Provide the (x, y) coordinate of the cell's center where the given text is located.  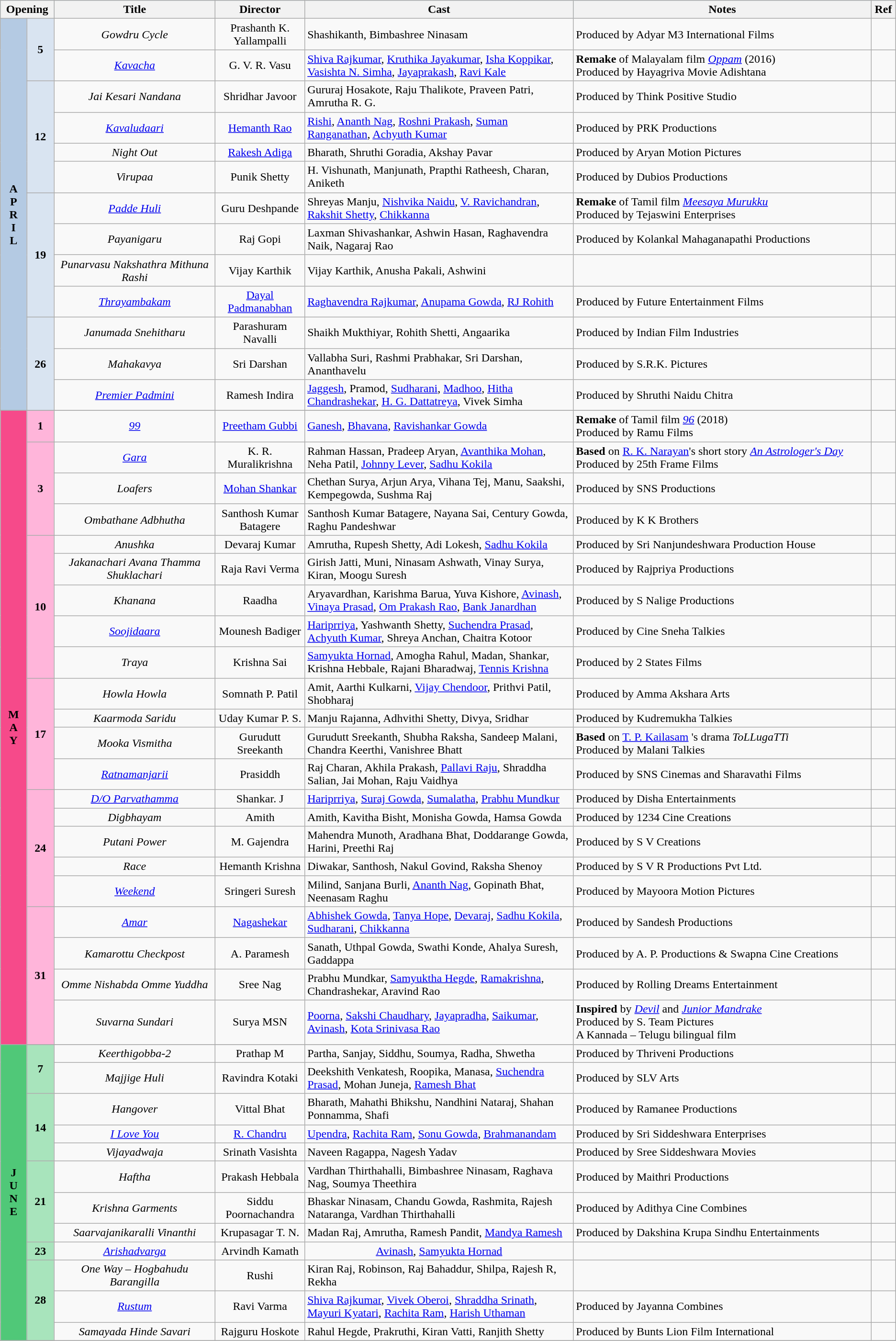
G. V. R. Vasu (260, 65)
Shaikh Mukthiyar, Rohith Shetti, Angaarika (439, 332)
Produced by Adyar M3 International Films (722, 34)
Produced by SLV Arts (722, 1078)
Padde Huli (135, 208)
MAY (13, 728)
Sringeri Suresh (260, 891)
Shiva Rajkumar, Vivek Oberoi, Shraddha Srinath, Mayuri Kyatari, Rachita Ram, Harish Uthaman (439, 1307)
Ganesh, Bhavana, Ravishankar Gowda (439, 426)
Omme Nishabda Omme Yuddha (135, 984)
Jai Kesari Nandana (135, 97)
Rushi (260, 1275)
Produced by PRK Productions (722, 127)
19 (40, 255)
Srinath Vasishta (260, 1152)
28 (40, 1300)
One Way – Hogbahudu Barangilla (135, 1275)
Produced by SNS Cinemas and Sharavathi Films (722, 774)
Keerthigobba-2 (135, 1053)
Somnath P. Patil (260, 693)
Punik Shetty (260, 177)
Amrutha, Rupesh Shetty, Adi Lokesh, Sadhu Kokila (439, 544)
Majjige Huli (135, 1078)
Produced by Amma Akshara Arts (722, 693)
Rustum (135, 1307)
H. Vishunath, Manjunath, Prapthi Ratheesh, Charan, Aniketh (439, 177)
Amar (135, 922)
Kaarmoda Saridu (135, 718)
Prakash Hebbala (260, 1177)
26 (40, 364)
Produced by S V R Productions Pvt Ltd. (722, 867)
Race (135, 867)
Sanath, Uthpal Gowda, Swathi Konde, Ahalya Suresh, Gaddappa (439, 954)
Vardhan Thirthahalli, Bimbashree Ninasam, Raghava Nag, Soumya Theethira (439, 1177)
Produced by Thriveni Productions (722, 1053)
Night Out (135, 152)
Opening (27, 10)
Amith (260, 817)
I Love You (135, 1134)
Produced by Maithri Productions (722, 1177)
Bhaskar Ninasam, Chandu Gowda, Rashmita, Rajesh Nataranga, Vardhan Thirthahalli (439, 1207)
M. Gajendra (260, 842)
Kavaludaari (135, 127)
Naveen Ragappa, Nagesh Yadav (439, 1152)
Krishna Sai (260, 663)
Ramesh Indira (260, 395)
Hariprriya, Yashwanth Shetty, Suchendra Prasad, Achyuth Kumar, Shreya Anchan, Chaitra Kotoor (439, 631)
Milind, Sanjana Burli, Ananth Nag, Gopinath Bhat, Neenasam Raghu (439, 891)
Produced by Rajpriya Productions (722, 569)
3 (40, 488)
Shashikanth, Bimbashree Ninasam (439, 34)
Produced by Disha Entertainments (722, 799)
Avinash, Samyukta Hornad (439, 1251)
Amith, Kavitha Bisht, Monisha Gowda, Hamsa Gowda (439, 817)
Produced by Jayanna Combines (722, 1307)
12 (40, 137)
Ombathane Adbhutha (135, 520)
Produced by S.R.K. Pictures (722, 364)
Based on R. K. Narayan's short story An Astrologer's Day Produced by 25th Frame Films (722, 458)
Krupasagar T. N. (260, 1232)
Samayada Hinde Savari (135, 1331)
Madan Raj, Amrutha, Ramesh Pandit, Mandya Ramesh (439, 1232)
Girish Jatti, Muni, Ninasam Ashwath, Vinay Surya, Kiran, Moogu Suresh (439, 569)
Manju Rajanna, Adhvithi Shetty, Divya, Sridhar (439, 718)
Hemanth Krishna (260, 867)
Prabhu Mundkar, Samyuktha Hegde, Ramakrishna, Chandrashekar, Aravind Rao (439, 984)
Guru Deshpande (260, 208)
Shreyas Manju, Nishvika Naidu, V. Ravichandran, Rakshit Shetty, Chikkanna (439, 208)
Title (135, 10)
Jakanachari Avana Thamma Shuklachari (135, 569)
Gurudutt Sreekanth (260, 743)
Saarvajanikaralli Vinanthi (135, 1232)
Produced by Sree Siddeshwara Movies (722, 1152)
Digbhayam (135, 817)
Vijay Karthik (260, 270)
Raj Charan, Akhila Prakash, Pallavi Raju, Shraddha Salian, Jai Mohan, Raju Vaidhya (439, 774)
Aryavardhan, Karishma Barua, Yuva Kishore, Avinash, Vinaya Prasad, Om Prakash Rao, Bank Janardhan (439, 600)
Vittal Bhat (260, 1109)
Remake of Tamil film Meesaya MurukkuProduced by Tejaswini Enterprises (722, 208)
Rajguru Hoskote (260, 1331)
Notes (722, 10)
Vallabha Suri, Rashmi Prabhakar, Sri Darshan, Ananthavelu (439, 364)
Produced by Ramanee Productions (722, 1109)
Kavacha (135, 65)
Uday Kumar P. S. (260, 718)
Loafers (135, 488)
Hemanth Rao (260, 127)
R. Chandru (260, 1134)
Partha, Sanjay, Siddhu, Soumya, Radha, Shwetha (439, 1053)
Produced by Kolankal Mahaganapathi Productions (722, 239)
Produced by Cine Sneha Talkies (722, 631)
D/O Parvathamma (135, 799)
Premier Padmini (135, 395)
Mohan Shankar (260, 488)
Produced by Shruthi Naidu Chitra (722, 395)
Produced by SNS Productions (722, 488)
Vijayadwaja (135, 1152)
7 (40, 1069)
Hariprriya, Suraj Gowda, Sumalatha, Prabhu Mundkur (439, 799)
Ratnamanjarii (135, 774)
Putani Power (135, 842)
Produced by Dubios Productions (722, 177)
Rahul Hegde, Prakruthi, Kiran Vatti, Ranjith Shetty (439, 1331)
Krishna Garments (135, 1207)
APRIL (13, 214)
99 (135, 426)
Kamarottu Checkpost (135, 954)
Produced by Rolling Dreams Entertainment (722, 984)
Payanigaru (135, 239)
Deekshith Venkatesh, Roopika, Manasa, Suchendra Prasad, Mohan Juneja, Ramesh Bhat (439, 1078)
Abhishek Gowda, Tanya Hope, Devaraj, Sadhu Kokila, Sudharani, Chikkanna (439, 922)
Weekend (135, 891)
Sri Darshan (260, 364)
21 (40, 1201)
Produced by Aryan Motion Pictures (722, 152)
Diwakar, Santhosh, Nakul Govind, Raksha Shenoy (439, 867)
Mooka Vismitha (135, 743)
Produced by Kudremukha Talkies (722, 718)
Khanana (135, 600)
Howla Howla (135, 693)
Remake of Tamil film 96 (2018) Produced by Ramu Films (722, 426)
Shiva Rajkumar, Kruthika Jayakumar, Isha Koppikar, Vasishta N. Simha, Jayaprakash, Ravi Kale (439, 65)
Gurudutt Sreekanth, Shubha Raksha, Sandeep Malani, Chandra Keerthi, Vanishree Bhatt (439, 743)
Raja Ravi Verma (260, 569)
Gara (135, 458)
5 (40, 50)
Arvindh Kamath (260, 1251)
Produced by Dakshina Krupa Sindhu Entertainments (722, 1232)
Produced by Mayoora Motion Pictures (722, 891)
Produced by S Nalige Productions (722, 600)
Hangover (135, 1109)
17 (40, 733)
A. Paramesh (260, 954)
Produced by Adithya Cine Combines (722, 1207)
Produced by Bunts Lion Film International (722, 1331)
Upendra, Rachita Ram, Sonu Gowda, Brahmanandam (439, 1134)
Arishadvarga (135, 1251)
Produced by Indian Film Industries (722, 332)
Punarvasu Nakshathra Mithuna Rashi (135, 270)
Inspired by Devil and Junior Mandrake Produced by S. Team Pictures A Kannada – Telugu bilingual film (722, 1022)
Bharath, Shruthi Goradia, Akshay Pavar (439, 152)
Gururaj Hosakote, Raju Thalikote, Praveen Patri, Amrutha R. G. (439, 97)
Prasiddh (260, 774)
Sree Nag (260, 984)
Samyukta Hornad, Amogha Rahul, Madan, Shankar, Krishna Hebbale, Rajani Bharadwaj, Tennis Krishna (439, 663)
Produced by Sandesh Productions (722, 922)
Anushka (135, 544)
1 (40, 426)
Dayal Padmanabhan (260, 302)
Prathap M (260, 1053)
Traya (135, 663)
Siddu Poornachandra (260, 1207)
Produced by S V Creations (722, 842)
Raadha (260, 600)
Director (260, 10)
Rishi, Ananth Nag, Roshni Prakash, Suman Ranganathan, Achyuth Kumar (439, 127)
Amit, Aarthi Kulkarni, Vijay Chendoor, Prithvi Patil, Shobharaj (439, 693)
Mounesh Badiger (260, 631)
Vijay Karthik, Anusha Pakali, Ashwini (439, 270)
Produced by A. P. Productions & Swapna Cine Creations (722, 954)
10 (40, 607)
Prashanth K. Yallampalli (260, 34)
Rakesh Adiga (260, 152)
Ravi Varma (260, 1307)
31 (40, 976)
Janumada Snehitharu (135, 332)
Produced by Future Entertainment Films (722, 302)
Laxman Shivashankar, Ashwin Hasan, Raghavendra Naik, Nagaraj Rao (439, 239)
Parashuram Navalli (260, 332)
Ravindra Kotaki (260, 1078)
Produced by 2 States Films (722, 663)
23 (40, 1251)
Chethan Surya, Arjun Arya, Vihana Tej, Manu, Saakshi, Kempegowda, Sushma Raj (439, 488)
Produced by Sri Nanjundeshwara Production House (722, 544)
Cast (439, 10)
Ref (884, 10)
Produced by Sri Siddeshwara Enterprises (722, 1134)
Mahendra Munoth, Aradhana Bhat, Doddarange Gowda, Harini, Preethi Raj (439, 842)
K. R. Muralikrishna (260, 458)
Virupaa (135, 177)
Mahakavya (135, 364)
Produced by 1234 Cine Creations (722, 817)
Surya MSN (260, 1022)
14 (40, 1127)
Suvarna Sundari (135, 1022)
Gowdru Cycle (135, 34)
Santhosh Kumar Batagere, Nayana Sai, Century Gowda, Raghu Pandeshwar (439, 520)
Shridhar Javoor (260, 97)
24 (40, 848)
Poorna, Sakshi Chaudhary, Jayapradha, Saikumar, Avinash, Kota Srinivasa Rao (439, 1022)
Jaggesh, Pramod, Sudharani, Madhoo, Hitha Chandrashekar, H. G. Dattatreya, Vivek Simha (439, 395)
Devaraj Kumar (260, 544)
Produced by K K Brothers (722, 520)
Raghavendra Rajkumar, Anupama Gowda, RJ Rohith (439, 302)
Preetham Gubbi (260, 426)
Based on T. P. Kailasam 's drama ToLLugaTTi Produced by Malani Talkies (722, 743)
Santhosh Kumar Batagere (260, 520)
Produced by Think Positive Studio (722, 97)
Remake of Malayalam film Oppam (2016) Produced by Hayagriva Movie Adishtana (722, 65)
Soojidaara (135, 631)
Haftha (135, 1177)
Kiran Raj, Robinson, Raj Bahaddur, Shilpa, Rajesh R, Rekha (439, 1275)
Bharath, Mahathi Bhikshu, Nandhini Nataraj, Shahan Ponnamma, Shafi (439, 1109)
Thrayambakam (135, 302)
Raj Gopi (260, 239)
Nagashekar (260, 922)
Rahman Hassan, Pradeep Aryan, Avanthika Mohan, Neha Patil, Johnny Lever, Sadhu Kokila (439, 458)
JUNE (13, 1192)
Shankar. J (260, 799)
